Extract the (X, Y) coordinate from the center of the cell holding the provided text.  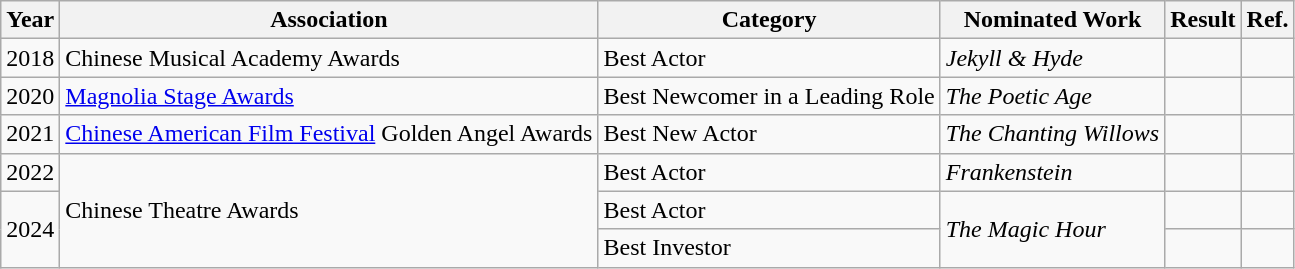
Frankenstein (1052, 172)
The Chanting Willows (1052, 134)
Category (769, 20)
2024 (30, 229)
Best Newcomer in a Leading Role (769, 96)
Ref. (1268, 20)
Jekyll & Hyde (1052, 58)
Result (1203, 20)
Chinese American Film Festival Golden Angel Awards (329, 134)
Chinese Musical Academy Awards (329, 58)
Nominated Work (1052, 20)
2020 (30, 96)
2021 (30, 134)
Best Investor (769, 248)
Best New Actor (769, 134)
2022 (30, 172)
Association (329, 20)
Year (30, 20)
2018 (30, 58)
Chinese Theatre Awards (329, 210)
The Poetic Age (1052, 96)
The Magic Hour (1052, 229)
Magnolia Stage Awards (329, 96)
